Output the (X, Y) coordinate of the center of the cell containing the given text.  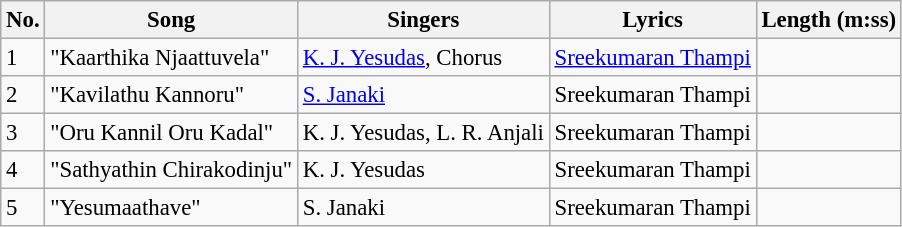
"Yesumaathave" (172, 208)
Lyrics (652, 20)
2 (23, 95)
3 (23, 133)
5 (23, 208)
K. J. Yesudas, Chorus (423, 58)
1 (23, 58)
K. J. Yesudas, L. R. Anjali (423, 133)
"Oru Kannil Oru Kadal" (172, 133)
K. J. Yesudas (423, 170)
No. (23, 20)
Singers (423, 20)
Song (172, 20)
"Sathyathin Chirakodinju" (172, 170)
"Kavilathu Kannoru" (172, 95)
Length (m:ss) (828, 20)
4 (23, 170)
"Kaarthika Njaattuvela" (172, 58)
